Pinpoint the cell where the given text exists, returning its [x, y] midpoint coordinate. 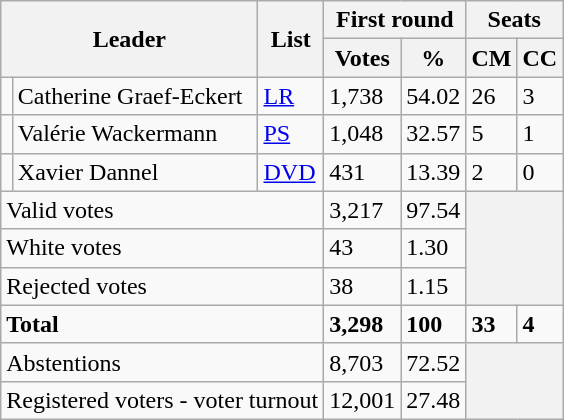
26 [492, 96]
38 [362, 286]
Registered voters - voter turnout [162, 400]
Valid votes [162, 210]
1 [540, 134]
Catherine Graef-Eckert [135, 96]
1.30 [434, 248]
1,048 [362, 134]
Rejected votes [162, 286]
2 [492, 172]
CM [492, 58]
LR [291, 96]
Total [162, 324]
8,703 [362, 362]
32.57 [434, 134]
13.39 [434, 172]
1.15 [434, 286]
Leader [130, 39]
3,217 [362, 210]
431 [362, 172]
Seats [514, 20]
List [291, 39]
4 [540, 324]
3 [540, 96]
Abstentions [162, 362]
White votes [162, 248]
Xavier Dannel [135, 172]
Valérie Wackermann [135, 134]
54.02 [434, 96]
Votes [362, 58]
97.54 [434, 210]
100 [434, 324]
3,298 [362, 324]
43 [362, 248]
33 [492, 324]
0 [540, 172]
PS [291, 134]
5 [492, 134]
27.48 [434, 400]
DVD [291, 172]
CC [540, 58]
72.52 [434, 362]
1,738 [362, 96]
% [434, 58]
12,001 [362, 400]
First round [395, 20]
